Determine the [X, Y] coordinate at the center of the cell enclosing the given text.  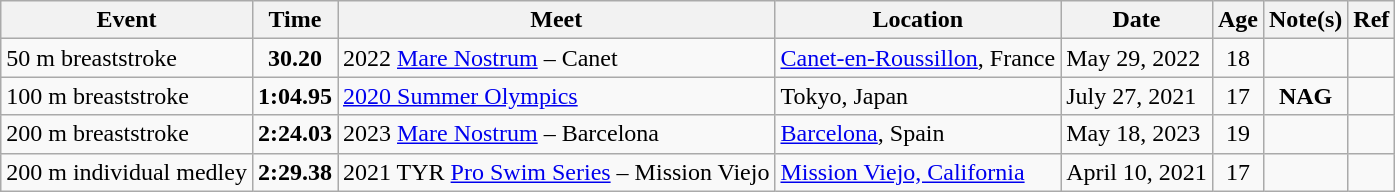
Ref [1372, 20]
18 [1238, 58]
NAG [1305, 96]
Event [127, 20]
July 27, 2021 [1137, 96]
200 m individual medley [127, 172]
100 m breaststroke [127, 96]
50 m breaststroke [127, 58]
Time [294, 20]
Date [1137, 20]
Note(s) [1305, 20]
30.20 [294, 58]
19 [1238, 134]
April 10, 2021 [1137, 172]
Barcelona, Spain [918, 134]
2023 Mare Nostrum – Barcelona [556, 134]
Tokyo, Japan [918, 96]
Location [918, 20]
2:24.03 [294, 134]
Meet [556, 20]
2021 TYR Pro Swim Series – Mission Viejo [556, 172]
Mission Viejo, California [918, 172]
200 m breaststroke [127, 134]
May 29, 2022 [1137, 58]
Age [1238, 20]
2020 Summer Olympics [556, 96]
2022 Mare Nostrum – Canet [556, 58]
2:29.38 [294, 172]
1:04.95 [294, 96]
Canet-en-Roussillon, France [918, 58]
May 18, 2023 [1137, 134]
